From the cell containing the given text, extract its center point as (X, Y) coordinate. 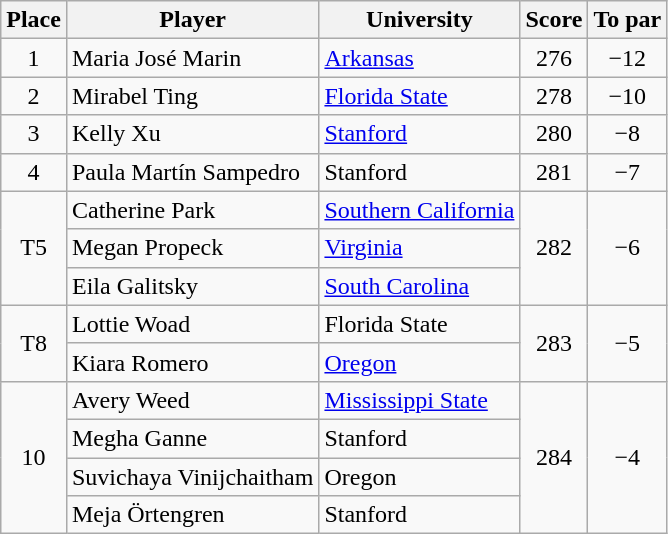
281 (554, 172)
South Carolina (420, 286)
−7 (628, 172)
Mirabel Ting (192, 96)
−8 (628, 134)
Kiara Romero (192, 362)
Avery Weed (192, 400)
T5 (34, 248)
10 (34, 457)
276 (554, 58)
Lottie Woad (192, 324)
282 (554, 248)
Meja Örtengren (192, 515)
3 (34, 134)
Mississippi State (420, 400)
Suvichaya Vinijchaitham (192, 477)
Eila Galitsky (192, 286)
283 (554, 343)
1 (34, 58)
−10 (628, 96)
−12 (628, 58)
To par (628, 20)
Player (192, 20)
Kelly Xu (192, 134)
Maria José Marin (192, 58)
Southern California (420, 210)
4 (34, 172)
−6 (628, 248)
−5 (628, 343)
Megan Propeck (192, 248)
−4 (628, 457)
280 (554, 134)
Arkansas (420, 58)
284 (554, 457)
2 (34, 96)
University (420, 20)
Paula Martín Sampedro (192, 172)
Place (34, 20)
Megha Ganne (192, 438)
T8 (34, 343)
Catherine Park (192, 210)
278 (554, 96)
Virginia (420, 248)
Score (554, 20)
